Scan for the cell matching the given text and deliver its (X, Y) coordinate at center. 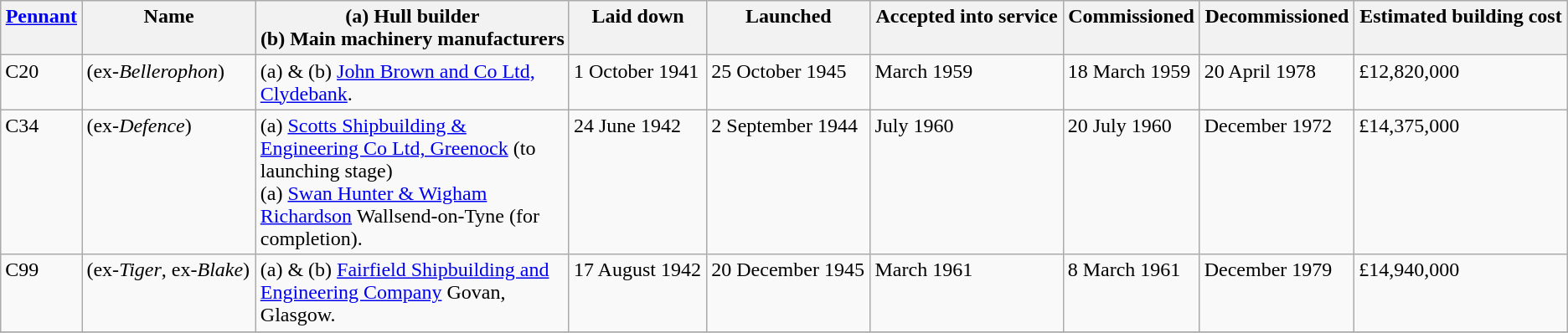
C20 (42, 82)
December 1972 (1277, 182)
Estimated building cost (1461, 28)
C34 (42, 182)
December 1979 (1277, 293)
25 October 1945 (789, 82)
(ex-Defence) (169, 182)
(a) Hull builder(b) Main machinery manufacturers (412, 28)
20 December 1945 (789, 293)
March 1961 (967, 293)
Launched (789, 28)
July 1960 (967, 182)
Name (169, 28)
£14,375,000 (1461, 182)
18 March 1959 (1131, 82)
(a) & (b) Fairfield Shipbuilding and Engineering Company Govan, Glasgow. (412, 293)
£12,820,000 (1461, 82)
Commissioned (1131, 28)
Laid down (637, 28)
(ex-Bellerophon) (169, 82)
Accepted into service (967, 28)
C99 (42, 293)
8 March 1961 (1131, 293)
(ex-Tiger, ex-Blake) (169, 293)
(a) & (b) John Brown and Co Ltd, Clydebank. (412, 82)
Decommissioned (1277, 28)
£14,940,000 (1461, 293)
20 July 1960 (1131, 182)
20 April 1978 (1277, 82)
2 September 1944 (789, 182)
24 June 1942 (637, 182)
(a) Scotts Shipbuilding & Engineering Co Ltd, Greenock (to launching stage)(a) Swan Hunter & Wigham Richardson Wallsend-on-Tyne (for completion). (412, 182)
Pennant (42, 28)
1 October 1941 (637, 82)
March 1959 (967, 82)
17 August 1942 (637, 293)
